Detect which cell encompasses the target text, then output its (X, Y) center coordinate. 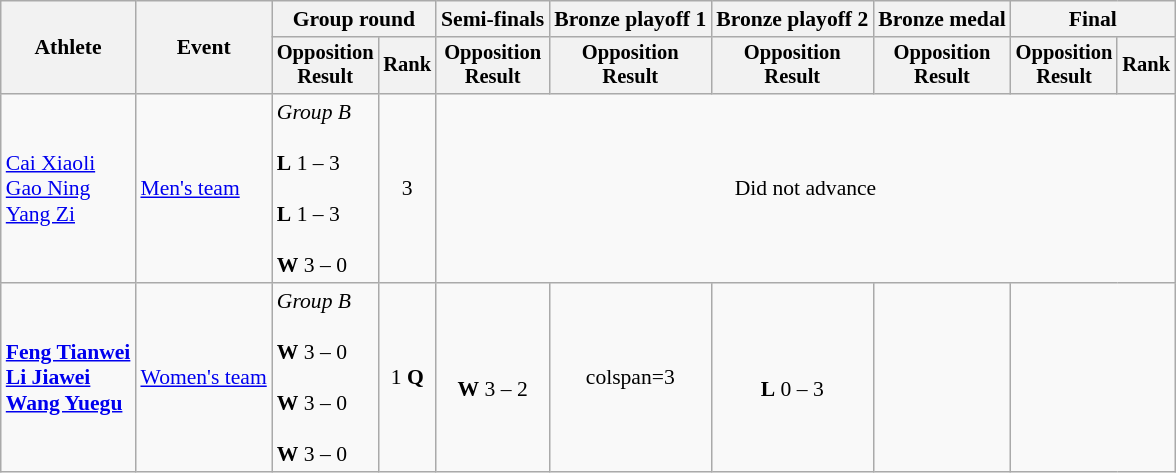
1 Q (407, 378)
Semi-finals (492, 19)
Bronze medal (942, 19)
Group BW 3 – 0W 3 – 0W 3 – 0 (326, 378)
Cai XiaoliGao NingYang Zi (68, 188)
W 3 – 2 (492, 378)
Bronze playoff 1 (630, 19)
Did not advance (806, 188)
Event (203, 48)
Feng TianweiLi JiaweiWang Yuegu (68, 378)
Women's team (203, 378)
Group round (354, 19)
L 0 – 3 (792, 378)
Group BL 1 – 3L 1 – 3W 3 – 0 (326, 188)
colspan=3 (630, 378)
Men's team (203, 188)
Athlete (68, 48)
Final (1093, 19)
Bronze playoff 2 (792, 19)
3 (407, 188)
